For the text-containing cell, return its midpoint in [X, Y] coordinate format. 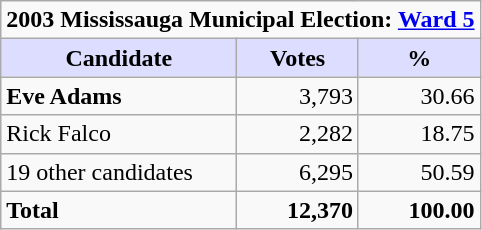
2003 Mississauga Municipal Election: Ward 5 [240, 20]
2,282 [298, 134]
100.00 [419, 210]
50.59 [419, 172]
6,295 [298, 172]
Eve Adams [119, 96]
Total [119, 210]
Votes [298, 58]
Rick Falco [119, 134]
Candidate [119, 58]
12,370 [298, 210]
18.75 [419, 134]
19 other candidates [119, 172]
30.66 [419, 96]
3,793 [298, 96]
% [419, 58]
